Locate the cell with the specified text and output its [x, y] center coordinate. 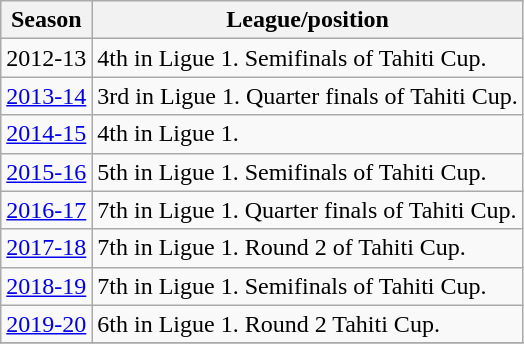
2014-15 [46, 134]
7th in Ligue 1. Quarter finals of Tahiti Cup. [308, 210]
2018-19 [46, 286]
2017-18 [46, 248]
5th in Ligue 1. Semifinals of Tahiti Cup. [308, 172]
4th in Ligue 1. Semifinals of Tahiti Cup. [308, 58]
Season [46, 20]
League/position [308, 20]
7th in Ligue 1. Round 2 of Tahiti Cup. [308, 248]
2013-14 [46, 96]
7th in Ligue 1. Semifinals of Tahiti Cup. [308, 286]
4th in Ligue 1. [308, 134]
2012-13 [46, 58]
6th in Ligue 1. Round 2 Tahiti Cup. [308, 324]
2016-17 [46, 210]
2015-16 [46, 172]
3rd in Ligue 1. Quarter finals of Tahiti Cup. [308, 96]
2019-20 [46, 324]
